Capture the cell that displays the provided text and extract its [x, y] central coordinate. 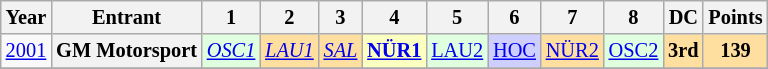
7 [572, 17]
2001 [26, 51]
DC [683, 17]
3rd [683, 51]
6 [514, 17]
3 [341, 17]
SAL [341, 51]
8 [634, 17]
5 [457, 17]
Year [26, 17]
OSC2 [634, 51]
OSC1 [231, 51]
4 [394, 17]
1 [231, 17]
LAU2 [457, 51]
NÜR1 [394, 51]
Points [735, 17]
NÜR2 [572, 51]
LAU1 [289, 51]
2 [289, 17]
Entrant [126, 17]
139 [735, 51]
HOC [514, 51]
GM Motorsport [126, 51]
